Pinpoint the cell where the given text exists, returning its [X, Y] midpoint coordinate. 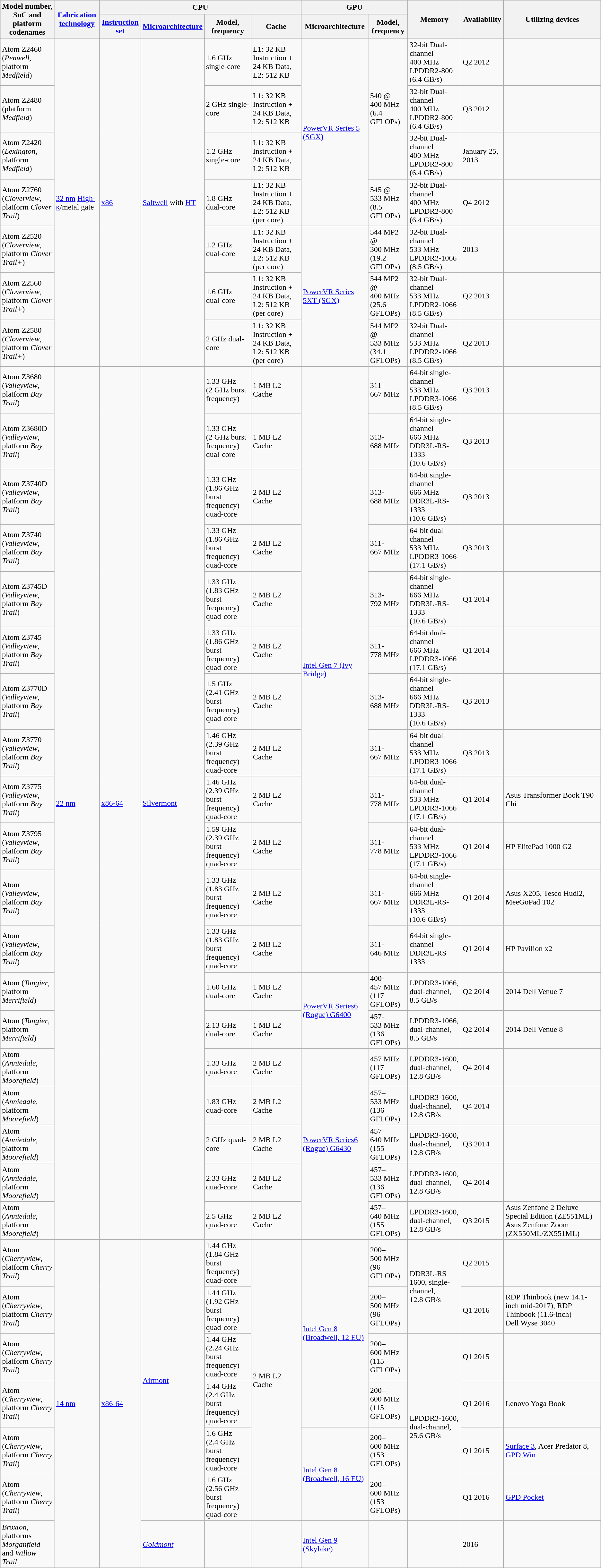
Atom Z2520 (Cloverview, platform Clover Trail+) [27, 249]
Atom Z3795 (Valleyview, platform Bay Trail) [27, 846]
Instruction set [120, 26]
311-646 MHz [388, 949]
Atom Z3745D (Valleyview, platform Bay Trail) [27, 599]
540 @ 400 MHz(6.4 GFLOPs) [388, 109]
1.6 GHz (2.4 GHz burst frequency) quad-core [228, 1451]
545 @ 533 MHz(8.5 GFLOPs) [388, 202]
Goldmont [173, 1544]
1.6 GHz dual-core [228, 296]
Atom Z2420 (Lexington, platform Medfield) [27, 156]
Intel Gen 8 (Broadwell, 16 EU) [335, 1474]
Intel Gen 8 (Broadwell, 12 EU) [335, 1333]
Q3 2015 [482, 1221]
1.44 GHz (2.4 GHz burst frequency) quad-core [228, 1404]
Memory [434, 19]
32 nm High-κ/metal gate [77, 202]
1.8 GHz dual-core [228, 202]
Atom Z3745 (Valleyview, platform Bay Trail) [27, 650]
64-bit dual-channel 666 MHz LPDDR3-1066 (17.1 GB/s) [434, 650]
Lenovo Yoga Book [552, 1404]
14 nm [77, 1403]
LPDDR3-1600, dual-channel, 25.6 GB/s [434, 1427]
400-457 MHz(117 GFLOPs) [388, 991]
2.13 GHz dual-core [228, 1029]
Intel Gen 9 (Skylake) [335, 1544]
Q2 2012 [482, 62]
RDP Thinbook (new 14.1-inch mid-2017), RDP Thinbook (11.6-inch)Dell Wyse 3040 [552, 1310]
1.33 GHz quad-core [228, 1068]
1.5 GHz (2.41 GHz burst frequency) quad-core [228, 701]
1.6 GHz single-core [228, 62]
CPU [200, 7]
2 GHz dual-core [228, 343]
2014 Dell Venue 8 [552, 1029]
Atom Z3680 (Valleyview, platform Bay Trail) [27, 390]
GPD Pocket [552, 1497]
PowerVR Series 5XT (SGX) [335, 296]
Atom Z3680D (Valleyview, platform Bay Trail) [27, 441]
Atom Z3740D (Valleyview, platform Bay Trail) [27, 497]
2.33 GHz quad-core [228, 1182]
Atom Z3770 (Valleyview, platform Bay Trail) [27, 753]
313-792 MHz [388, 599]
HP ElitePad 1000 G2 [552, 846]
1.6 GHz (2.56 GHz burst frequency) quad-core [228, 1497]
1.33 GHz (2 GHz burst frequency) dual-core [228, 441]
Asus X205, Tesco Hudl2, MeeGoPad T02 [552, 898]
Q4 2012 [482, 202]
x86 [120, 202]
HP Pavilion x2 [552, 949]
1.44 GHz (1.84 GHz burst frequency) quad-core [228, 1263]
Q3 2012 [482, 109]
Atom Z3775 (Valleyview, platform Bay Trail) [27, 800]
Fabrication technology [77, 19]
Atom Z3770D (Valleyview, platform Bay Trail) [27, 701]
1.2 GHz dual-core [228, 249]
2 GHz single-core [228, 109]
Surface 3, Acer Predator 8, GPD Win [552, 1451]
GPU [354, 7]
64-bit single-channel DDR3L-RS 1333 [434, 949]
2 GHz quad-core [228, 1144]
Silvermont [173, 803]
PowerVR Series 5 (SGX) [335, 132]
Model number, SoC and platform codenames [27, 19]
Atom Z2580 (Cloverview, platform Clover Trail+) [27, 343]
Intel Gen 7 (Ivy Bridge) [335, 669]
DDR3L-RS 1600, single-channel, 12.8 GB/s [434, 1286]
Atom Z2460 (Penwell, platform Medfield) [27, 62]
Broxton, platforms Morganfield and Willow Trail [27, 1544]
PowerVR Series6 (Rogue) G6400 [335, 1010]
Airmont [173, 1380]
544 MP2 @ 533 MHz(34.1 GFLOPs) [388, 343]
Utilizing devices [552, 19]
Atom Z2560 (Cloverview, platform Clover Trail+) [27, 296]
2014 Dell Venue 7 [552, 991]
1.2 GHz single-core [228, 156]
Atom Z2480 (platform Medfield) [27, 109]
January 25, 2013 [482, 156]
2016 [482, 1544]
1.60 GHz dual-core [228, 991]
Asus Transformer Book T90 Chi [552, 800]
64-bit single-channel 533 MHz LPDDR3-1066 (8.5 GB/s) [434, 390]
Asus Zenfone 2 Deluxe Special Edition (ZE551ML) Asus Zenfone Zoom (ZX550ML/ZX551ML) [552, 1221]
Cache [276, 26]
Atom Z2760 (Cloverview, platform Clover Trail) [27, 202]
Q3 2014 [482, 1144]
2.5 GHz quad-core [228, 1221]
22 nm [77, 803]
1.44 GHz (2.24 GHz burst frequency) quad-core [228, 1357]
Saltwell with HT [173, 202]
Q2 2015 [482, 1263]
457 MHz(117 GFLOPs) [388, 1068]
457-533 MHz(136 GFLOPs) [388, 1029]
1.44 GHz (1.92 GHz burst frequency) quad-core [228, 1310]
1.33 GHz (2 GHz burst frequency) [228, 390]
Availability [482, 19]
1.83 GHz quad-core [228, 1106]
544 MP2 @ 400 MHz(25.6 GFLOPs) [388, 296]
PowerVR Series6 (Rogue) G6430 [335, 1144]
1.59 GHz (2.39 GHz burst frequency) quad-core [228, 846]
544 MP2 @ 300 MHz(19.2 GFLOPs) [388, 249]
2013 [482, 249]
Atom Z3740 (Valleyview, platform Bay Trail) [27, 548]
